Locate the cell with the specified text and output its (x, y) center coordinate. 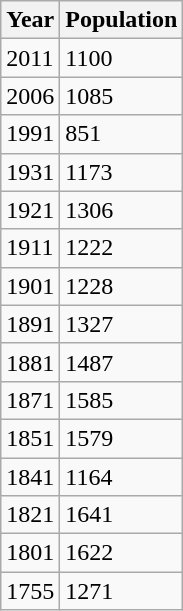
1871 (30, 400)
2006 (30, 96)
1585 (122, 400)
1901 (30, 286)
1622 (122, 553)
1801 (30, 553)
1891 (30, 324)
1222 (122, 248)
1173 (122, 172)
1228 (122, 286)
1085 (122, 96)
1164 (122, 477)
1841 (30, 477)
1921 (30, 210)
1487 (122, 362)
851 (122, 134)
1881 (30, 362)
1991 (30, 134)
1821 (30, 515)
1100 (122, 58)
1931 (30, 172)
1579 (122, 438)
1851 (30, 438)
1911 (30, 248)
1306 (122, 210)
Year (30, 20)
1755 (30, 591)
Population (122, 20)
2011 (30, 58)
1271 (122, 591)
1641 (122, 515)
1327 (122, 324)
